Pinpoint the cell where the given text exists, returning its (x, y) midpoint coordinate. 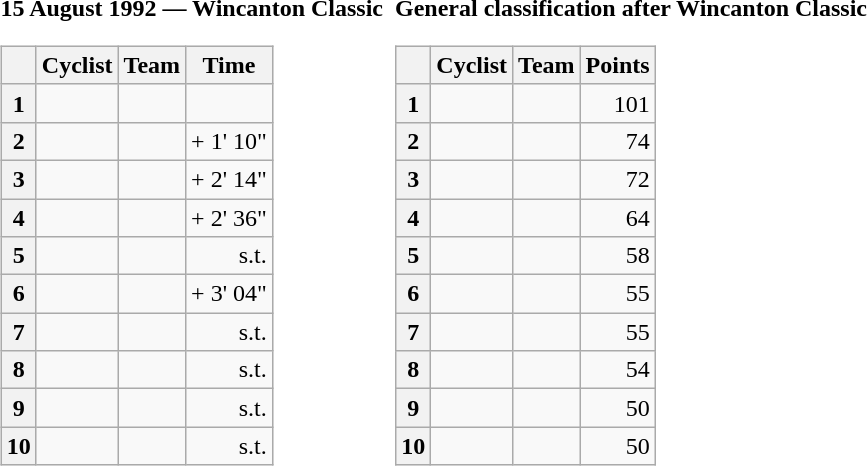
Points (618, 65)
+ 2' 14" (230, 179)
+ 3' 04" (230, 294)
Time (230, 65)
58 (618, 256)
64 (618, 217)
72 (618, 179)
74 (618, 141)
101 (618, 103)
54 (618, 370)
+ 2' 36" (230, 217)
+ 1' 10" (230, 141)
